Determine the [X, Y] coordinate at the center of the cell enclosing the given text.  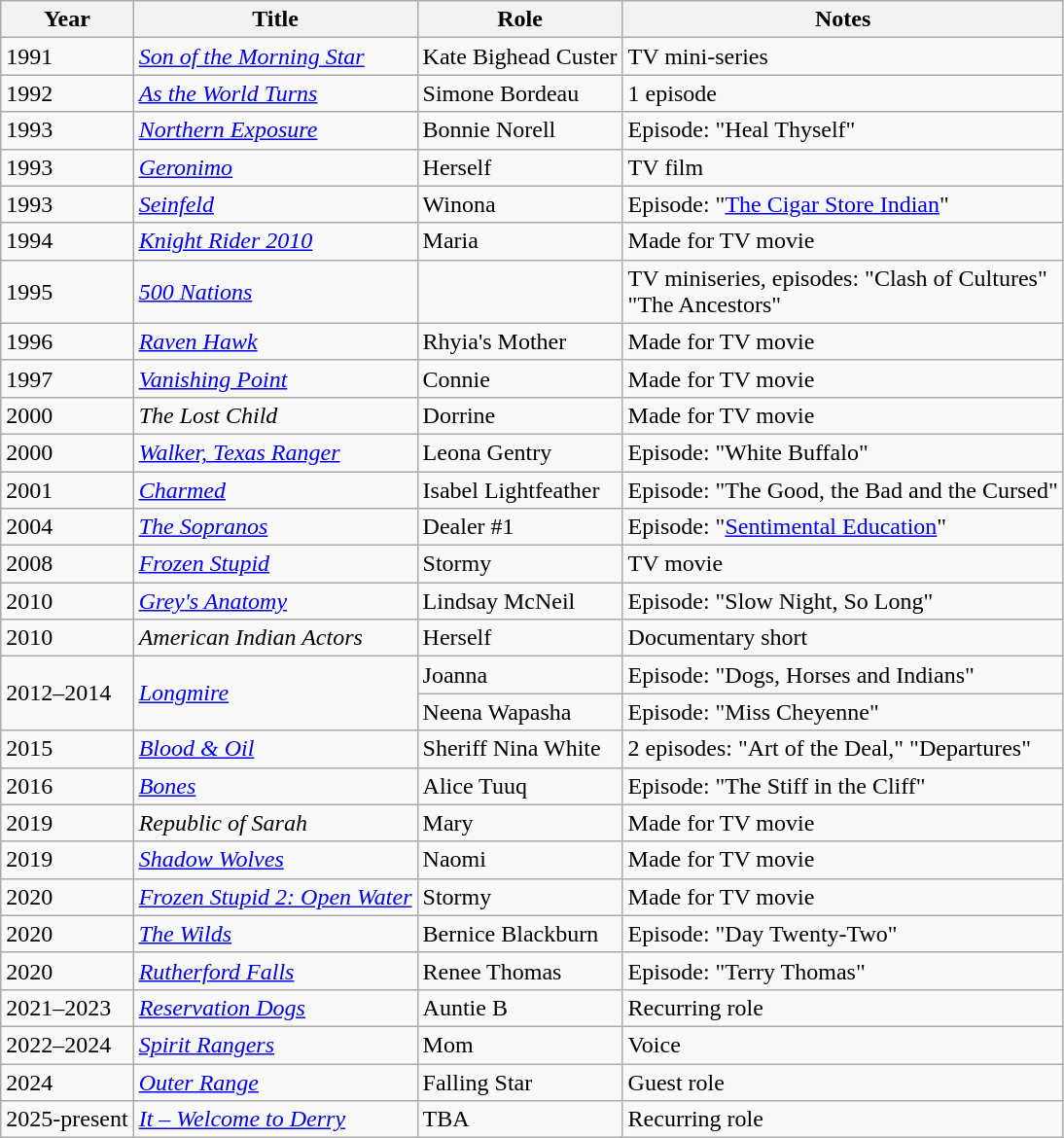
Knight Rider 2010 [275, 241]
Raven Hawk [275, 341]
Auntie B [519, 1008]
Mary [519, 823]
The Lost Child [275, 415]
Sheriff Nina White [519, 749]
1992 [67, 93]
Shadow Wolves [275, 860]
Joanna [519, 675]
Reservation Dogs [275, 1008]
It – Welcome to Derry [275, 1120]
American Indian Actors [275, 638]
Leona Gentry [519, 452]
TV mini-series [842, 56]
As the World Turns [275, 93]
Bonnie Norell [519, 130]
Falling Star [519, 1083]
The Wilds [275, 934]
Longmire [275, 693]
Renee Thomas [519, 971]
Episode: "Heal Thyself" [842, 130]
TV miniseries, episodes: "Clash of Cultures""The Ancestors" [842, 292]
Alice Tuuq [519, 786]
2022–2024 [67, 1045]
Maria [519, 241]
1997 [67, 378]
Isabel Lightfeather [519, 489]
2025-present [67, 1120]
Frozen Stupid [275, 564]
Lindsay McNeil [519, 601]
Episode: "The Stiff in the Cliff" [842, 786]
Episode: "The Good, the Bad and the Cursed" [842, 489]
Episode: "Dogs, Horses and Indians" [842, 675]
Year [67, 19]
1995 [67, 292]
2024 [67, 1083]
Republic of Sarah [275, 823]
Notes [842, 19]
Spirit Rangers [275, 1045]
Walker, Texas Ranger [275, 452]
Simone Bordeau [519, 93]
Connie [519, 378]
Vanishing Point [275, 378]
TV film [842, 167]
1991 [67, 56]
Rutherford Falls [275, 971]
Episode: "Terry Thomas" [842, 971]
Bernice Blackburn [519, 934]
2012–2014 [67, 693]
Dealer #1 [519, 527]
Guest role [842, 1083]
1996 [67, 341]
Episode: "Slow Night, So Long" [842, 601]
TBA [519, 1120]
Mom [519, 1045]
1 episode [842, 93]
Rhyia's Mother [519, 341]
Episode: "Miss Cheyenne" [842, 712]
Episode: "The Cigar Store Indian" [842, 204]
2008 [67, 564]
Grey's Anatomy [275, 601]
Outer Range [275, 1083]
Episode: "White Buffalo" [842, 452]
Northern Exposure [275, 130]
Title [275, 19]
Seinfeld [275, 204]
The Sopranos [275, 527]
Neena Wapasha [519, 712]
Naomi [519, 860]
2004 [67, 527]
Geronimo [275, 167]
2015 [67, 749]
Episode: "Sentimental Education" [842, 527]
2001 [67, 489]
2016 [67, 786]
2 episodes: "Art of the Deal," "Departures" [842, 749]
Bones [275, 786]
Dorrine [519, 415]
Winona [519, 204]
Blood & Oil [275, 749]
Role [519, 19]
1994 [67, 241]
500 Nations [275, 292]
Frozen Stupid 2: Open Water [275, 897]
TV movie [842, 564]
Documentary short [842, 638]
Voice [842, 1045]
Kate Bighead Custer [519, 56]
Episode: "Day Twenty-Two" [842, 934]
2021–2023 [67, 1008]
Son of the Morning Star [275, 56]
Charmed [275, 489]
